Identify which cell holds the provided text, then report its (X, Y) central coordinate. 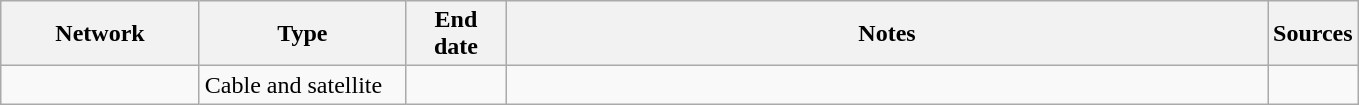
Cable and satellite (302, 85)
Network (100, 34)
Type (302, 34)
Sources (1314, 34)
Notes (886, 34)
End date (456, 34)
